Search for the cell housing the specified text and yield its (x, y) center coordinate. 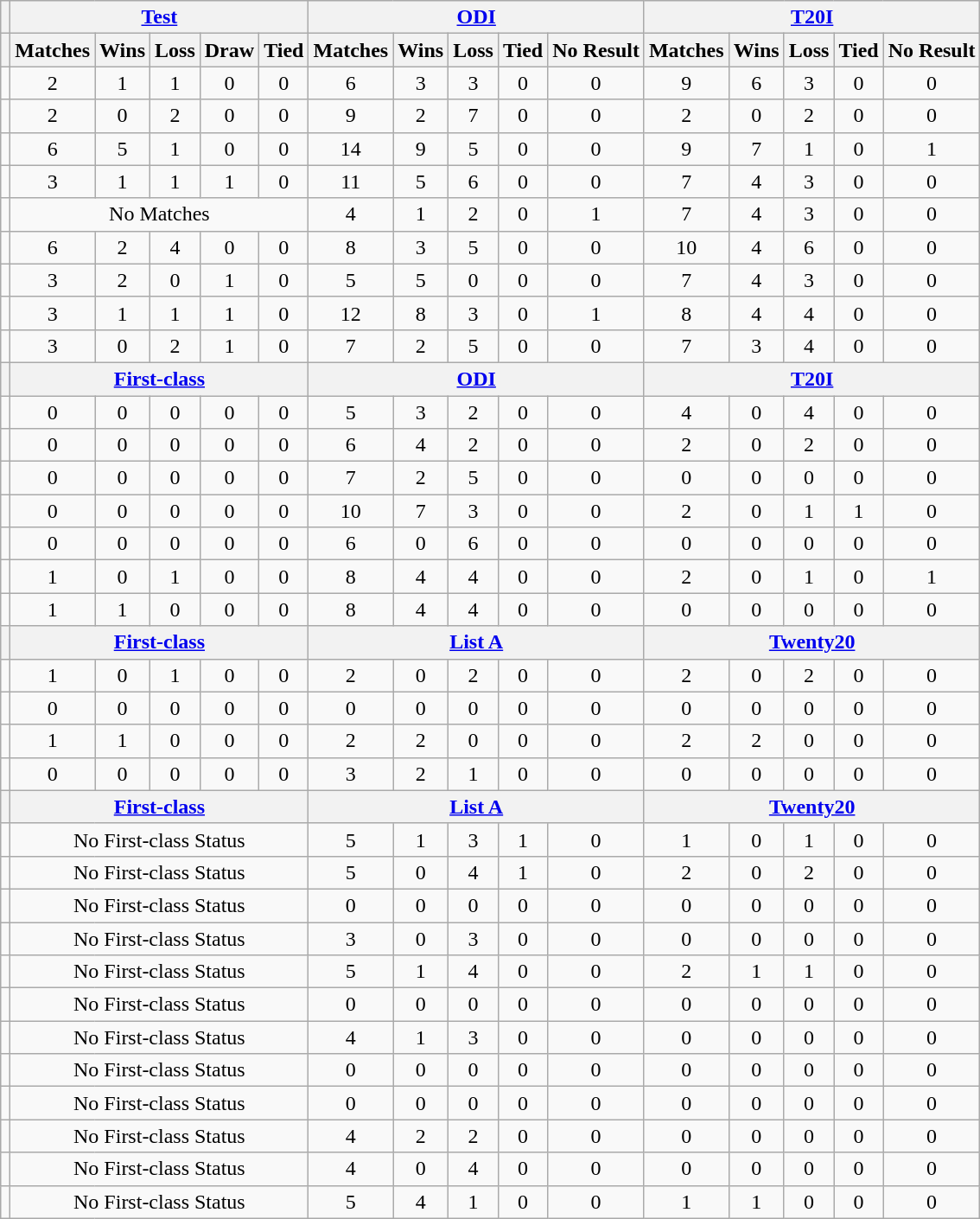
Test (159, 17)
14 (351, 149)
Draw (229, 50)
No Matches (159, 214)
11 (351, 182)
12 (351, 313)
